Search for the cell housing the specified text and yield its [X, Y] center coordinate. 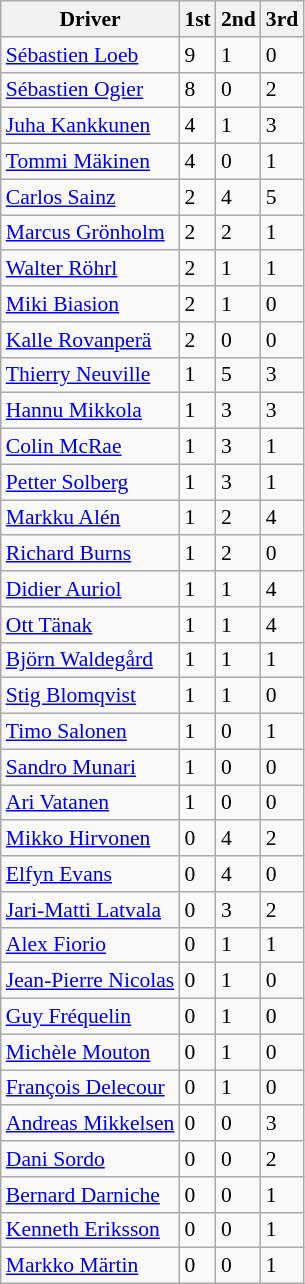
8 [198, 90]
Stig Blomqvist [90, 696]
9 [198, 55]
Andreas Mikkelsen [90, 1124]
Guy Fréquelin [90, 1017]
Kenneth Eriksson [90, 1230]
Didier Auriol [90, 589]
Petter Solberg [90, 482]
Driver [90, 19]
Miki Biasion [90, 304]
Hannu Mikkola [90, 411]
Marcus Grönholm [90, 233]
Juha Kankkunen [90, 126]
Sébastien Loeb [90, 55]
Walter Röhrl [90, 269]
1st [198, 19]
Alex Fiorio [90, 945]
Elfyn Evans [90, 874]
François Delecour [90, 1088]
Ari Vatanen [90, 803]
3rd [282, 19]
Markko Märtin [90, 1266]
Jari-Matti Latvala [90, 910]
Mikko Hirvonen [90, 839]
Markku Alén [90, 518]
2nd [238, 19]
Sébastien Ogier [90, 90]
Richard Burns [90, 554]
Dani Sordo [90, 1159]
Björn Waldegård [90, 660]
Carlos Sainz [90, 197]
Jean-Pierre Nicolas [90, 981]
Sandro Munari [90, 767]
Ott Tänak [90, 625]
Michèle Mouton [90, 1052]
Thierry Neuville [90, 375]
Bernard Darniche [90, 1195]
Timo Salonen [90, 732]
Kalle Rovanperä [90, 340]
Tommi Mäkinen [90, 162]
Colin McRae [90, 447]
